Scan for the cell matching the given text and deliver its (x, y) coordinate at center. 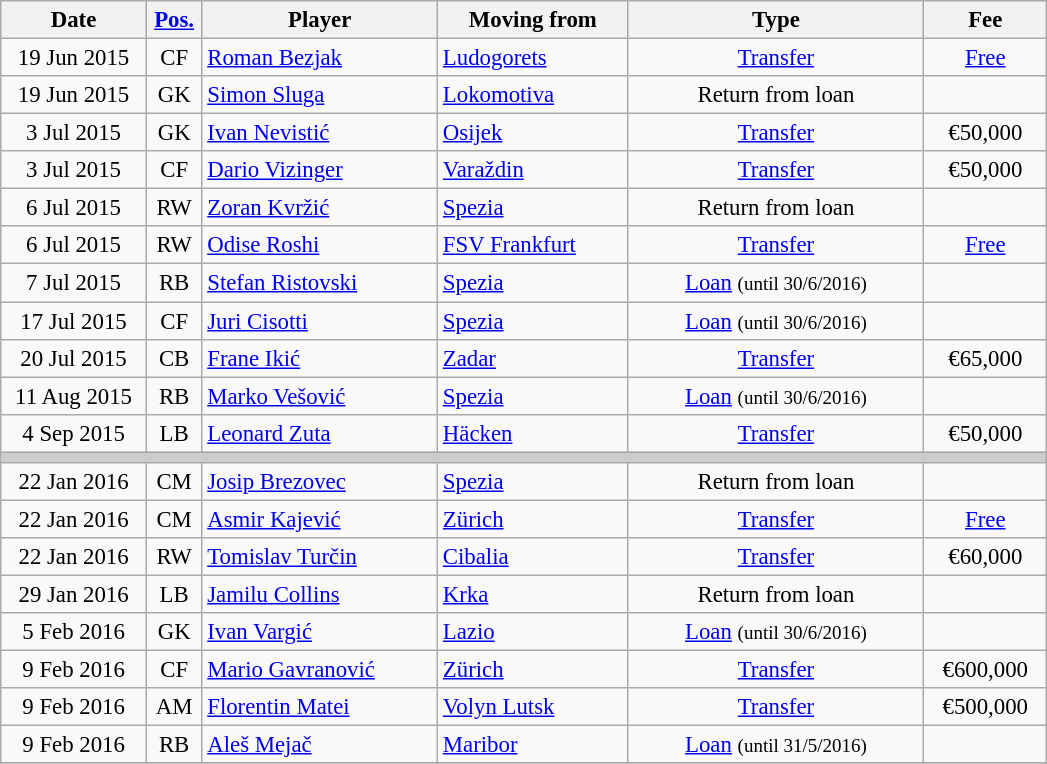
Ivan Nevistić (320, 133)
Cibalia (534, 557)
Leonard Zuta (320, 433)
Date (74, 20)
Juri Cisotti (320, 321)
FSV Frankfurt (534, 245)
Zadar (534, 358)
Roman Bezjak (320, 58)
Osijek (534, 133)
Fee (986, 20)
Volyn Lutsk (534, 707)
5 Feb 2016 (74, 632)
Dario Vizinger (320, 170)
Moving from (534, 20)
€60,000 (986, 557)
11 Aug 2015 (74, 396)
Type (776, 20)
Florentin Matei (320, 707)
Josip Brezovec (320, 482)
CB (174, 358)
AM (174, 707)
4 Sep 2015 (74, 433)
Krka (534, 594)
Loan (until 31/5/2016) (776, 745)
7 Jul 2015 (74, 283)
Lokomotiva (534, 95)
Stefan Ristovski (320, 283)
17 Jul 2015 (74, 321)
Maribor (534, 745)
Pos. (174, 20)
Aleš Mejač (320, 745)
Varaždin (534, 170)
Simon Sluga (320, 95)
29 Jan 2016 (74, 594)
Player (320, 20)
€500,000 (986, 707)
Mario Gavranović (320, 670)
Frane Ikić (320, 358)
€65,000 (986, 358)
Ivan Vargić (320, 632)
Zoran Kvržić (320, 208)
Ludogorets (534, 58)
Tomislav Turčin (320, 557)
€600,000 (986, 670)
Odise Roshi (320, 245)
20 Jul 2015 (74, 358)
Jamilu Collins (320, 594)
Lazio (534, 632)
Häcken (534, 433)
Marko Vešović (320, 396)
Asmir Kajević (320, 519)
